Locate the cell with the specified text and output its (X, Y) center coordinate. 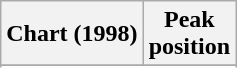
Peakposition (189, 34)
Chart (1998) (72, 34)
